From the cell containing the given text, extract its center point as (X, Y) coordinate. 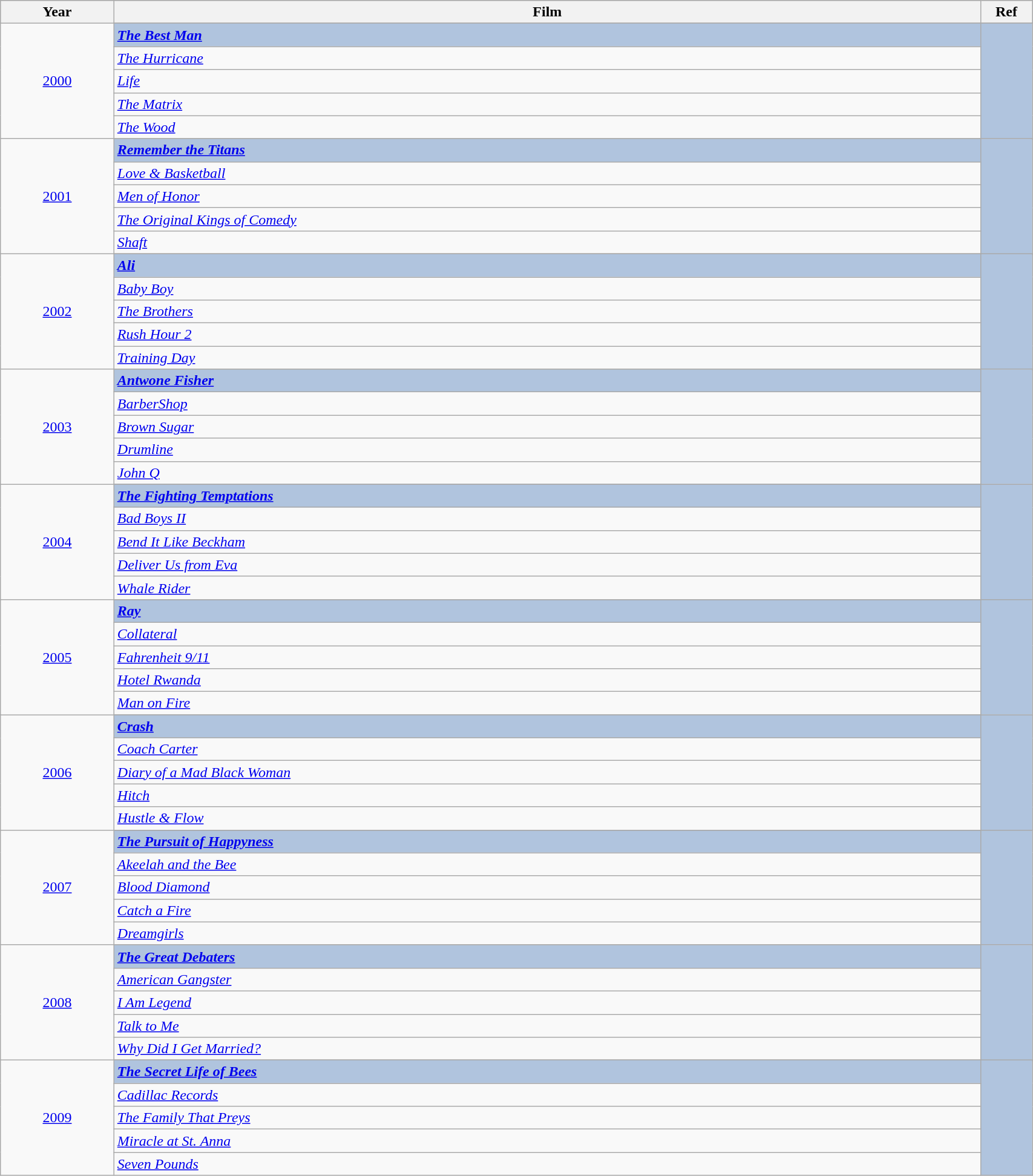
Training Day (547, 358)
The Fighting Temptations (547, 496)
The Secret Life of Bees (547, 1072)
The Matrix (547, 104)
The Family That Preys (547, 1118)
Ali (547, 265)
Cadillac Records (547, 1095)
2000 (57, 81)
Man on Fire (547, 703)
Blood Diamond (547, 887)
Collateral (547, 634)
BarberShop (547, 404)
2002 (57, 311)
John Q (547, 473)
Shaft (547, 242)
Remember the Titans (547, 150)
2009 (57, 1118)
Catch a Fire (547, 910)
Seven Pounds (547, 1164)
Bend It Like Beckham (547, 542)
Rush Hour 2 (547, 335)
American Gangster (547, 979)
Ray (547, 611)
Talk to Me (547, 1026)
Crash (547, 726)
Brown Sugar (547, 427)
I Am Legend (547, 1002)
Drumline (547, 450)
Love & Basketball (547, 173)
Deliver Us from Eva (547, 565)
Hotel Rwanda (547, 680)
Akeelah and the Bee (547, 864)
Miracle at St. Anna (547, 1141)
Fahrenheit 9/11 (547, 657)
Hustle & Flow (547, 818)
Men of Honor (547, 196)
Hitch (547, 795)
The Best Man (547, 35)
Diary of a Mad Black Woman (547, 772)
Dreamgirls (547, 933)
The Hurricane (547, 58)
The Great Debaters (547, 956)
2003 (57, 427)
Life (547, 81)
2001 (57, 196)
The Pursuit of Happyness (547, 841)
Year (57, 12)
Whale Rider (547, 588)
Bad Boys II (547, 519)
2005 (57, 657)
Ref (1006, 12)
2006 (57, 772)
Why Did I Get Married? (547, 1049)
2008 (57, 1002)
2007 (57, 887)
The Wood (547, 127)
Film (547, 12)
Antwone Fisher (547, 381)
2004 (57, 542)
Coach Carter (547, 749)
Baby Boy (547, 289)
The Original Kings of Comedy (547, 219)
The Brothers (547, 312)
